Locate the cell with the specified text and output its (x, y) center coordinate. 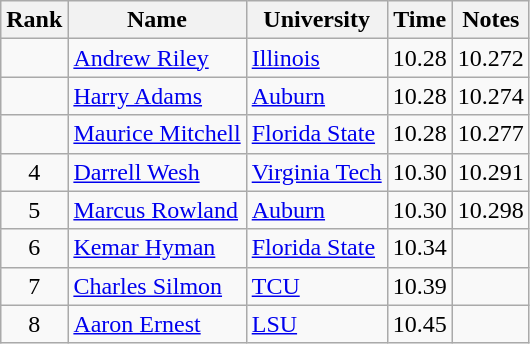
Time (420, 20)
8 (34, 324)
TCU (316, 286)
10.277 (490, 134)
10.45 (420, 324)
Darrell Wesh (157, 172)
Rank (34, 20)
Name (157, 20)
7 (34, 286)
10.298 (490, 210)
4 (34, 172)
University (316, 20)
10.39 (420, 286)
5 (34, 210)
Maurice Mitchell (157, 134)
10.272 (490, 58)
10.291 (490, 172)
Notes (490, 20)
Illinois (316, 58)
Marcus Rowland (157, 210)
Andrew Riley (157, 58)
10.34 (420, 248)
Aaron Ernest (157, 324)
Kemar Hyman (157, 248)
Charles Silmon (157, 286)
6 (34, 248)
Virginia Tech (316, 172)
LSU (316, 324)
10.274 (490, 96)
Harry Adams (157, 96)
